Determine the (x, y) coordinate at the center of the cell enclosing the given text.  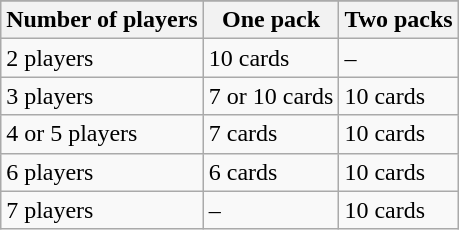
One pack (271, 20)
4 or 5 players (102, 134)
7 players (102, 210)
Number of players (102, 20)
6 players (102, 172)
6 cards (271, 172)
7 cards (271, 134)
Two packs (398, 20)
3 players (102, 96)
7 or 10 cards (271, 96)
2 players (102, 58)
